Provide the [x, y] coordinate of the cell's center where the given text is located.  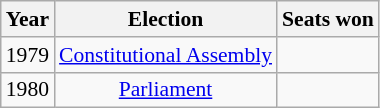
1980 [28, 90]
Election [166, 19]
Year [28, 19]
1979 [28, 55]
Seats won [328, 19]
Parliament [166, 90]
Constitutional Assembly [166, 55]
